For the text-containing cell, return its midpoint in (x, y) coordinate format. 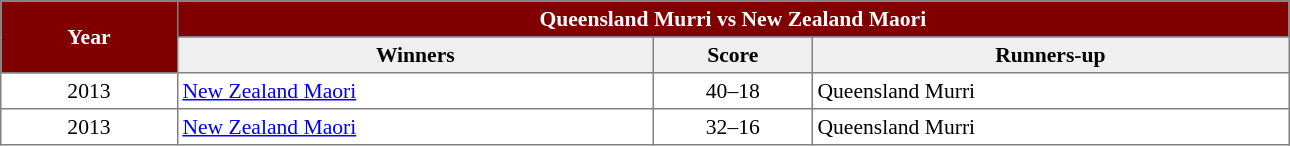
32–16 (732, 127)
Winners (415, 55)
40–18 (732, 91)
Runners-up (1050, 55)
Year (89, 37)
Score (732, 55)
Queensland Murri vs New Zealand Maori (732, 19)
